Locate the cell with the specified text and output its [X, Y] center coordinate. 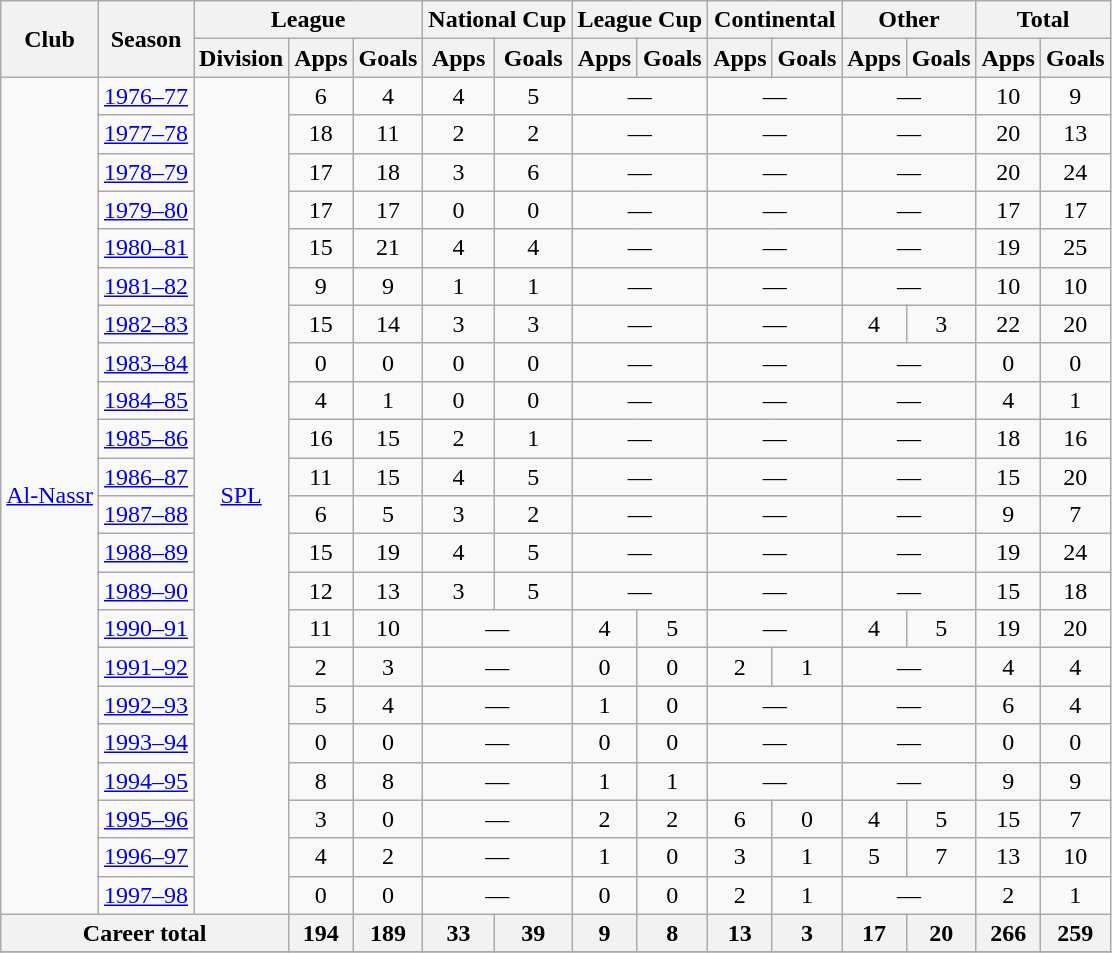
Continental [775, 20]
12 [321, 591]
1976–77 [146, 96]
1992–93 [146, 705]
1986–87 [146, 477]
1980–81 [146, 248]
1995–96 [146, 819]
1981–82 [146, 286]
1996–97 [146, 857]
1978–79 [146, 172]
189 [388, 933]
1985–86 [146, 438]
33 [459, 933]
Club [50, 39]
22 [1008, 324]
1997–98 [146, 895]
Other [909, 20]
Season [146, 39]
1977–78 [146, 134]
14 [388, 324]
League [308, 20]
1990–91 [146, 629]
259 [1075, 933]
1988–89 [146, 553]
Career total [145, 933]
39 [533, 933]
Division [242, 58]
194 [321, 933]
1987–88 [146, 515]
Al-Nassr [50, 496]
1979–80 [146, 210]
21 [388, 248]
League Cup [640, 20]
1989–90 [146, 591]
266 [1008, 933]
1982–83 [146, 324]
1993–94 [146, 743]
25 [1075, 248]
1994–95 [146, 781]
1983–84 [146, 362]
1991–92 [146, 667]
National Cup [498, 20]
1984–85 [146, 400]
SPL [242, 496]
Total [1043, 20]
